Detect which cell encompasses the target text, then output its [x, y] center coordinate. 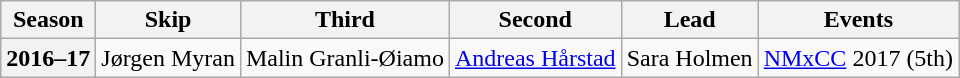
Andreas Hårstad [535, 58]
Events [858, 20]
Lead [690, 20]
Skip [168, 20]
2016–17 [48, 58]
Third [344, 20]
Jørgen Myran [168, 58]
Season [48, 20]
Second [535, 20]
NMxCC 2017 (5th) [858, 58]
Sara Holmen [690, 58]
Malin Granli-Øiamo [344, 58]
